Determine the [X, Y] coordinate at the center of the cell enclosing the given text.  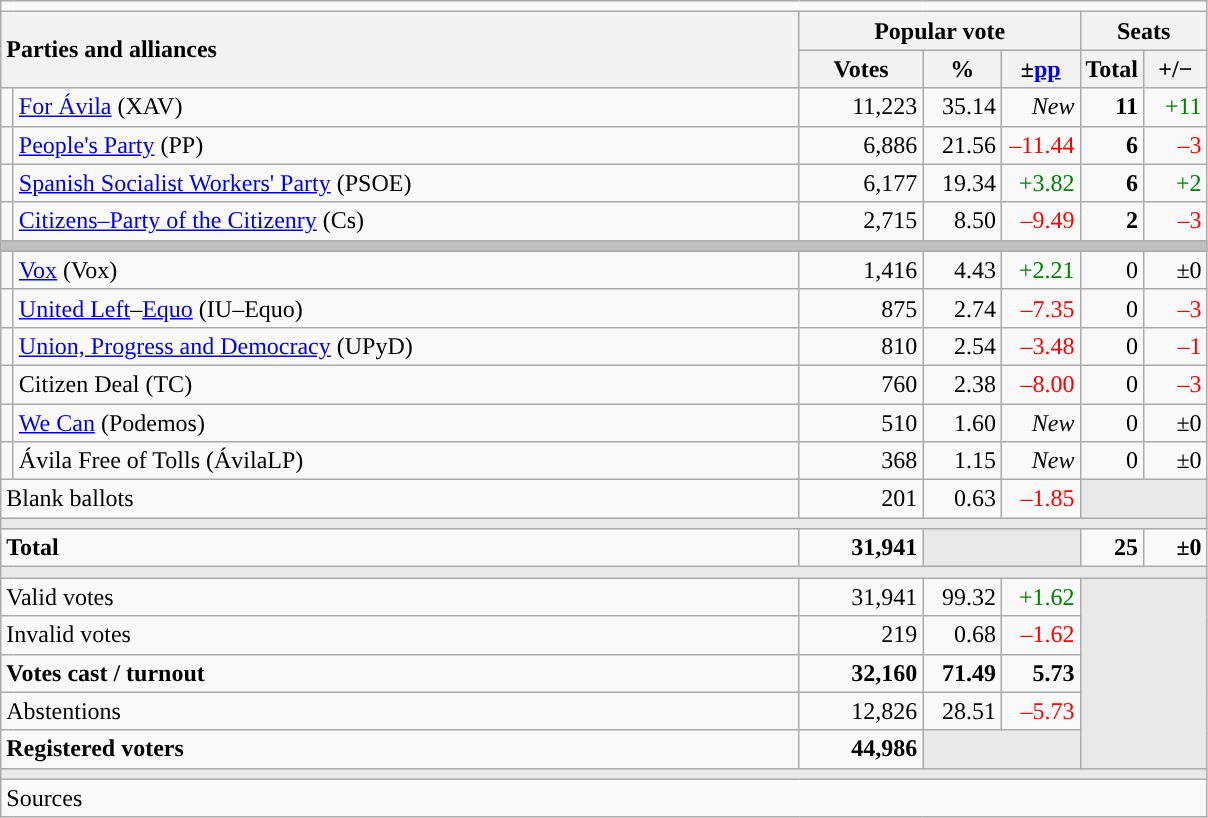
19.34 [962, 183]
For Ávila (XAV) [406, 107]
+3.82 [1040, 183]
+1.62 [1040, 597]
+11 [1176, 107]
11 [1112, 107]
Ávila Free of Tolls (ÁvilaLP) [406, 461]
71.49 [962, 673]
810 [861, 346]
% [962, 69]
–9.49 [1040, 221]
–5.73 [1040, 711]
2.38 [962, 384]
32,160 [861, 673]
368 [861, 461]
Blank ballots [400, 499]
+2 [1176, 183]
Parties and alliances [400, 50]
Popular vote [940, 31]
–8.00 [1040, 384]
–11.44 [1040, 145]
35.14 [962, 107]
–3.48 [1040, 346]
–1 [1176, 346]
11,223 [861, 107]
Invalid votes [400, 635]
–7.35 [1040, 308]
12,826 [861, 711]
510 [861, 423]
25 [1112, 548]
5.73 [1040, 673]
Citizens–Party of the Citizenry (Cs) [406, 221]
–1.85 [1040, 499]
1,416 [861, 270]
Votes cast / turnout [400, 673]
Abstentions [400, 711]
4.43 [962, 270]
99.32 [962, 597]
Valid votes [400, 597]
0.68 [962, 635]
+2.21 [1040, 270]
875 [861, 308]
United Left–Equo (IU–Equo) [406, 308]
Sources [604, 798]
Citizen Deal (TC) [406, 384]
760 [861, 384]
2,715 [861, 221]
2 [1112, 221]
6,177 [861, 183]
6,886 [861, 145]
0.63 [962, 499]
8.50 [962, 221]
–1.62 [1040, 635]
Registered voters [400, 749]
±pp [1040, 69]
201 [861, 499]
28.51 [962, 711]
+/− [1176, 69]
We Can (Podemos) [406, 423]
People's Party (PP) [406, 145]
Union, Progress and Democracy (UPyD) [406, 346]
Vox (Vox) [406, 270]
Votes [861, 69]
1.15 [962, 461]
219 [861, 635]
2.74 [962, 308]
1.60 [962, 423]
21.56 [962, 145]
44,986 [861, 749]
Seats [1144, 31]
2.54 [962, 346]
Spanish Socialist Workers' Party (PSOE) [406, 183]
